Find where the given text appears and provide that cell's center as (x, y) coordinate. 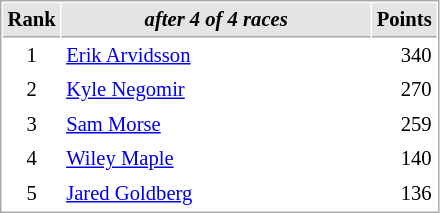
Sam Morse (216, 124)
Erik Arvidsson (216, 56)
270 (404, 90)
3 (32, 124)
Kyle Negomir (216, 90)
Wiley Maple (216, 158)
1 (32, 56)
Rank (32, 20)
4 (32, 158)
Points (404, 20)
5 (32, 194)
140 (404, 158)
136 (404, 194)
2 (32, 90)
Jared Goldberg (216, 194)
259 (404, 124)
after 4 of 4 races (216, 20)
340 (404, 56)
